Locate the cell with the specified text and output its (X, Y) center coordinate. 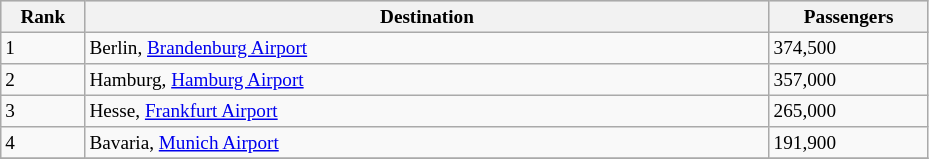
3 (43, 111)
2 (43, 80)
Hamburg, Hamburg Airport (427, 80)
Hesse, Frankfurt Airport (427, 111)
Bavaria, Munich Airport (427, 143)
Destination (427, 17)
Passengers (848, 17)
357,000 (848, 80)
191,900 (848, 143)
Rank (43, 17)
1 (43, 48)
374,500 (848, 48)
265,000 (848, 111)
Berlin, Brandenburg Airport (427, 48)
4 (43, 143)
